Extract the (x, y) coordinate from the center of the cell holding the provided text.  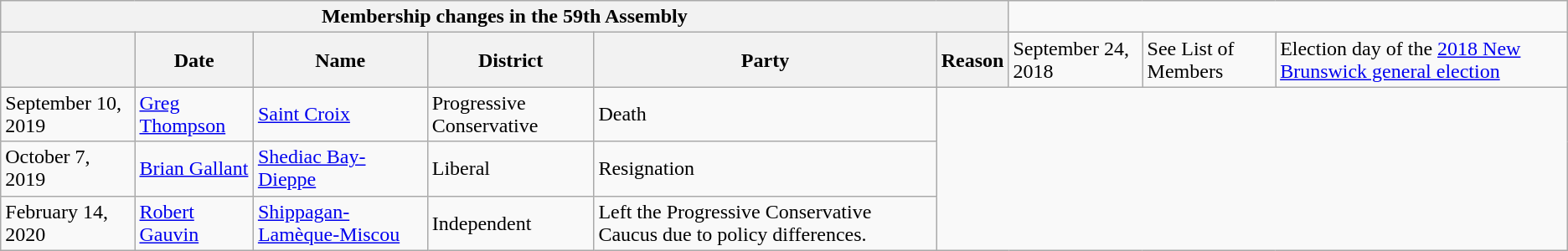
Liberal (511, 169)
October 7, 2019 (68, 169)
Saint Croix (340, 114)
February 14, 2020 (68, 223)
Name (340, 60)
Election day of the 2018 New Brunswick general election (1422, 60)
Robert Gauvin (194, 223)
District (511, 60)
Brian Gallant (194, 169)
September 10, 2019 (68, 114)
Shippagan-Lamèque-Miscou (340, 223)
Party (766, 60)
Shediac Bay-Dieppe (340, 169)
Date (194, 60)
September 24, 2018 (1075, 60)
Membership changes in the 59th Assembly (504, 17)
Resignation (766, 169)
Left the Progressive Conservative Caucus due to policy differences. (766, 223)
See List of Members (1210, 60)
Independent (511, 223)
Greg Thompson (194, 114)
Progressive Conservative (511, 114)
Reason (972, 60)
Death (766, 114)
